Detect which cell encompasses the target text, then output its (x, y) center coordinate. 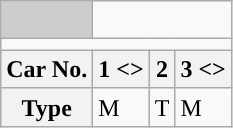
3 <> (203, 69)
2 (162, 69)
Car No. (47, 69)
T (162, 107)
1 <> (121, 69)
Type (47, 107)
